From the cell containing the given text, extract its center point as (x, y) coordinate. 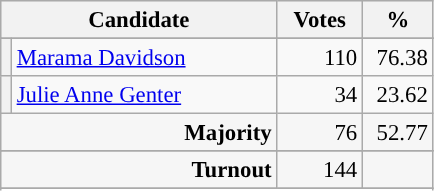
110 (320, 58)
Majority (139, 133)
34 (320, 95)
Julie Anne Genter (144, 95)
Marama Davidson (144, 58)
76 (320, 133)
76.38 (398, 58)
23.62 (398, 95)
% (398, 20)
Turnout (139, 170)
Votes (320, 20)
144 (320, 170)
52.77 (398, 133)
Candidate (139, 20)
